Find where the given text appears and provide that cell's center as (x, y) coordinate. 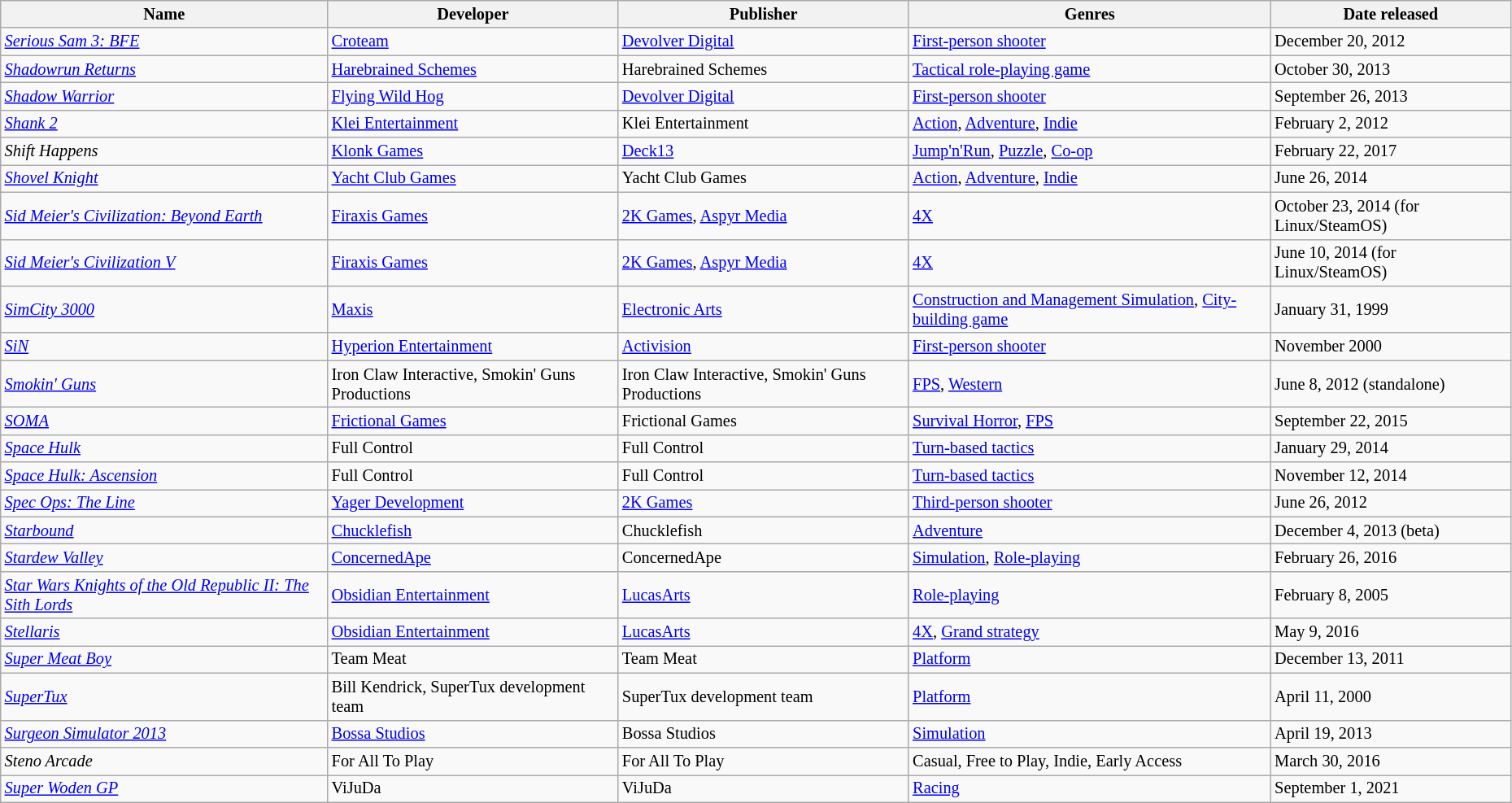
Flying Wild Hog (473, 96)
September 1, 2021 (1391, 788)
Maxis (473, 309)
Developer (473, 14)
2K Games (763, 503)
January 29, 2014 (1391, 448)
December 20, 2012 (1391, 41)
Smokin' Guns (164, 384)
December 13, 2011 (1391, 659)
March 30, 2016 (1391, 761)
September 26, 2013 (1391, 96)
Hyperion Entertainment (473, 347)
Casual, Free to Play, Indie, Early Access (1090, 761)
Shift Happens (164, 151)
SuperTux (164, 696)
January 31, 1999 (1391, 309)
4X, Grand strategy (1090, 632)
Sid Meier's Civilization V (164, 263)
February 8, 2005 (1391, 595)
Construction and Management Simulation, City-building game (1090, 309)
Bill Kendrick, SuperTux development team (473, 696)
February 22, 2017 (1391, 151)
Simulation (1090, 734)
December 4, 2013 (beta) (1391, 530)
June 10, 2014 (for Linux/SteamOS) (1391, 263)
October 23, 2014 (for Linux/SteamOS) (1391, 216)
June 26, 2014 (1391, 178)
Name (164, 14)
SuperTux development team (763, 696)
Publisher (763, 14)
April 19, 2013 (1391, 734)
SOMA (164, 421)
Super Woden GP (164, 788)
Steno Arcade (164, 761)
Starbound (164, 530)
February 2, 2012 (1391, 124)
Genres (1090, 14)
Racing (1090, 788)
Yager Development (473, 503)
Surgeon Simulator 2013 (164, 734)
Shovel Knight (164, 178)
SiN (164, 347)
Electronic Arts (763, 309)
Shank 2 (164, 124)
Serious Sam 3: BFE (164, 41)
Sid Meier's Civilization: Beyond Earth (164, 216)
Klonk Games (473, 151)
Space Hulk: Ascension (164, 476)
Shadow Warrior (164, 96)
June 26, 2012 (1391, 503)
Activision (763, 347)
Star Wars Knights of the Old Republic II: The Sith Lords (164, 595)
Survival Horror, FPS (1090, 421)
Tactical role-playing game (1090, 69)
Third-person shooter (1090, 503)
February 26, 2016 (1391, 557)
Super Meat Boy (164, 659)
Stellaris (164, 632)
Stardew Valley (164, 557)
November 2000 (1391, 347)
Deck13 (763, 151)
April 11, 2000 (1391, 696)
Adventure (1090, 530)
June 8, 2012 (standalone) (1391, 384)
November 12, 2014 (1391, 476)
Croteam (473, 41)
Simulation, Role-playing (1090, 557)
SimCity 3000 (164, 309)
Jump'n'Run, Puzzle, Co-op (1090, 151)
September 22, 2015 (1391, 421)
October 30, 2013 (1391, 69)
FPS, Western (1090, 384)
Shadowrun Returns (164, 69)
Space Hulk (164, 448)
May 9, 2016 (1391, 632)
Role-playing (1090, 595)
Spec Ops: The Line (164, 503)
Date released (1391, 14)
